Find where the given text appears and provide that cell's center as [X, Y] coordinate. 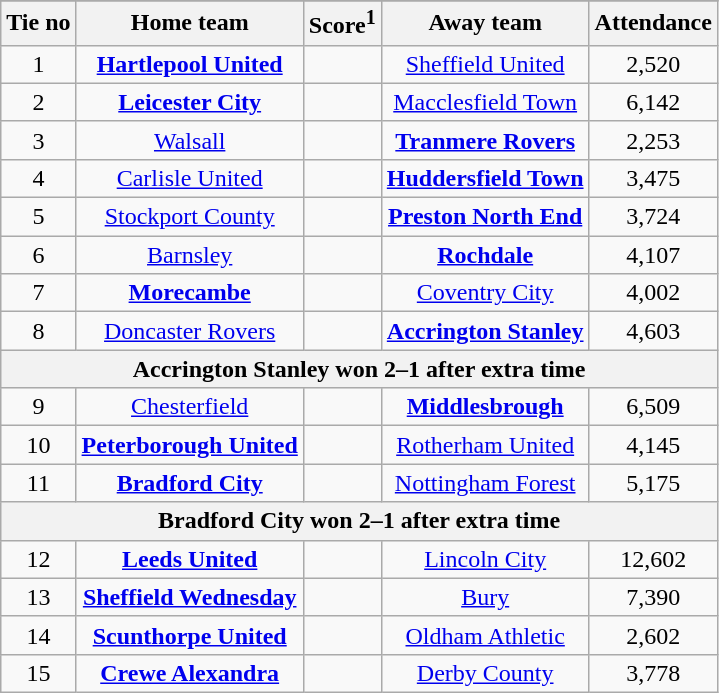
13 [38, 597]
Bury [485, 597]
7 [38, 293]
4 [38, 178]
1 [38, 64]
Accrington Stanley [485, 331]
Middlesbrough [485, 407]
Preston North End [485, 217]
2,253 [653, 140]
14 [38, 635]
Rotherham United [485, 445]
3,475 [653, 178]
Away team [485, 24]
Sheffield Wednesday [190, 597]
15 [38, 673]
Stockport County [190, 217]
3,778 [653, 673]
Walsall [190, 140]
Chesterfield [190, 407]
6 [38, 255]
6,509 [653, 407]
2 [38, 102]
12 [38, 559]
2,520 [653, 64]
5,175 [653, 483]
Peterborough United [190, 445]
Tie no [38, 24]
Nottingham Forest [485, 483]
Leicester City [190, 102]
Huddersfield Town [485, 178]
Rochdale [485, 255]
4,002 [653, 293]
11 [38, 483]
Hartlepool United [190, 64]
Sheffield United [485, 64]
Scunthorpe United [190, 635]
Morecambe [190, 293]
Accrington Stanley won 2–1 after extra time [360, 369]
9 [38, 407]
Bradford City [190, 483]
Attendance [653, 24]
Derby County [485, 673]
Bradford City won 2–1 after extra time [360, 521]
5 [38, 217]
2,602 [653, 635]
Barnsley [190, 255]
Doncaster Rovers [190, 331]
12,602 [653, 559]
6,142 [653, 102]
10 [38, 445]
Leeds United [190, 559]
Macclesfield Town [485, 102]
3,724 [653, 217]
4,107 [653, 255]
Lincoln City [485, 559]
3 [38, 140]
8 [38, 331]
Tranmere Rovers [485, 140]
Score1 [342, 24]
7,390 [653, 597]
Coventry City [485, 293]
4,145 [653, 445]
Home team [190, 24]
4,603 [653, 331]
Oldham Athletic [485, 635]
Crewe Alexandra [190, 673]
Carlisle United [190, 178]
